Locate the cell with the specified text and output its (x, y) center coordinate. 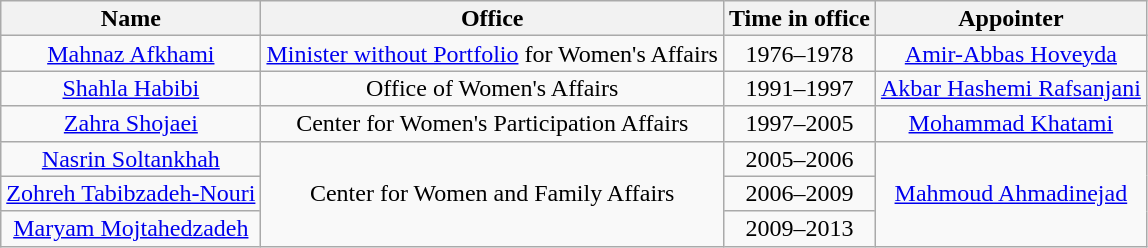
Mahmoud Ahmadinejad (1010, 194)
Amir-Abbas Hoveyda (1010, 54)
Center for Women and Family Affairs (492, 194)
Mahnaz Afkhami (131, 54)
Zahra Shojaei (131, 124)
Office of Women's Affairs (492, 88)
1976–1978 (799, 54)
Nasrin Soltankhah (131, 158)
Time in office (799, 18)
Office (492, 18)
2006–2009 (799, 194)
Maryam Mojtahedzadeh (131, 228)
Akbar Hashemi Rafsanjani (1010, 88)
Appointer (1010, 18)
1991–1997 (799, 88)
2009–2013 (799, 228)
Name (131, 18)
1997–2005 (799, 124)
Zohreh Tabibzadeh-Nouri (131, 194)
Center for Women's Participation Affairs (492, 124)
Shahla Habibi (131, 88)
Mohammad Khatami (1010, 124)
2005–2006 (799, 158)
Minister without Portfolio for Women's Affairs (492, 54)
